From the cell containing the given text, extract its center point as (X, Y) coordinate. 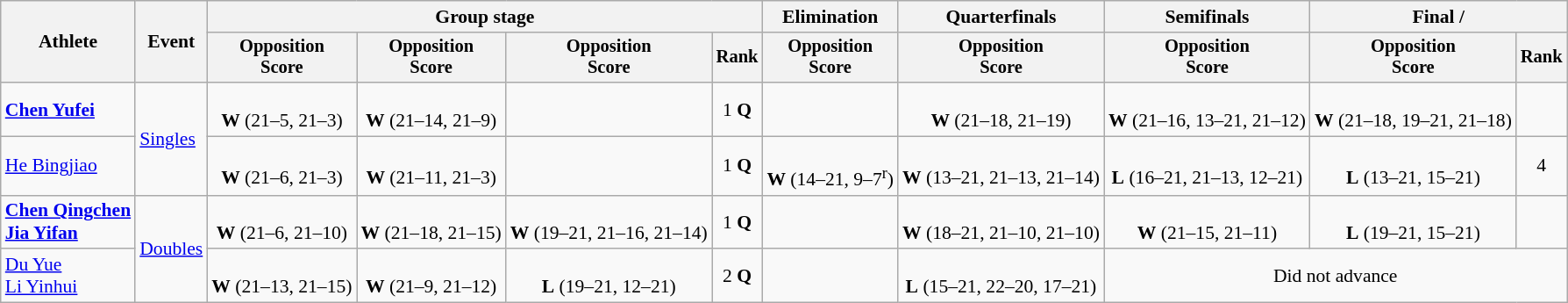
W (21–13, 21–15) (282, 276)
2 Q (738, 276)
Chen QingchenJia Yifan (68, 221)
W (21–6, 21–3) (282, 167)
Chen Yufei (68, 109)
W (19–21, 21–16, 21–14) (609, 221)
Singles (171, 139)
W (21–18, 21–15) (431, 221)
Group stage (484, 17)
W (18–21, 21–10, 21–10) (1001, 221)
W (14–21, 9–7r) (830, 167)
W (21–14, 21–9) (431, 109)
Doubles (171, 249)
Event (171, 42)
L (13–21, 15–21) (1414, 167)
He Bingjiao (68, 167)
Quarterfinals (1001, 17)
W (21–9, 21–12) (431, 276)
W (21–18, 19–21, 21–18) (1414, 109)
Elimination (830, 17)
4 (1542, 167)
W (21–15, 21–11) (1207, 221)
Final / (1438, 17)
L (16–21, 21–13, 12–21) (1207, 167)
L (15–21, 22–20, 17–21) (1001, 276)
W (21–16, 13–21, 21–12) (1207, 109)
L (19–21, 15–21) (1414, 221)
L (19–21, 12–21) (609, 276)
W (21–5, 21–3) (282, 109)
W (13–21, 21–13, 21–14) (1001, 167)
W (21–18, 21–19) (1001, 109)
Semifinals (1207, 17)
W (21–11, 21–3) (431, 167)
Du YueLi Yinhui (68, 276)
Athlete (68, 42)
Did not advance (1336, 276)
W (21–6, 21–10) (282, 221)
